Capture the cell that displays the provided text and extract its (X, Y) central coordinate. 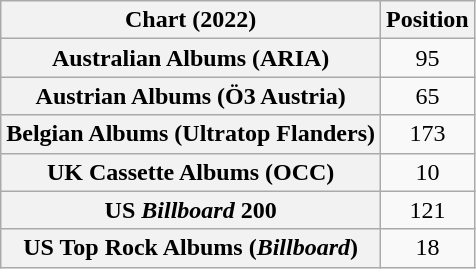
Position (428, 20)
Austrian Albums (Ö3 Austria) (191, 96)
65 (428, 96)
18 (428, 248)
173 (428, 134)
95 (428, 58)
Belgian Albums (Ultratop Flanders) (191, 134)
10 (428, 172)
121 (428, 210)
Chart (2022) (191, 20)
Australian Albums (ARIA) (191, 58)
US Billboard 200 (191, 210)
US Top Rock Albums (Billboard) (191, 248)
UK Cassette Albums (OCC) (191, 172)
